Scan for the cell matching the given text and deliver its (X, Y) coordinate at center. 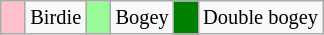
Bogey (142, 17)
Birdie (56, 17)
Double bogey (260, 17)
